Return (x, y) of the center of cell containing provided text 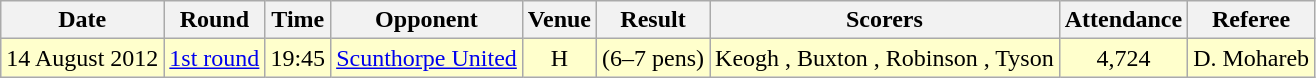
14 August 2012 (82, 58)
Keogh , Buxton , Robinson , Tyson (885, 58)
Venue (559, 20)
Result (654, 20)
Scorers (885, 20)
D. Mohareb (1252, 58)
Referee (1252, 20)
Opponent (427, 20)
4,724 (1123, 58)
(6–7 pens) (654, 58)
Round (214, 20)
Scunthorpe United (427, 58)
Attendance (1123, 20)
Time (298, 20)
Date (82, 20)
19:45 (298, 58)
1st round (214, 58)
H (559, 58)
